Provide the [x, y] coordinate of the cell's center where the given text is located.  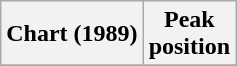
Chart (1989) [72, 34]
Peakposition [189, 34]
